Search for the cell housing the specified text and yield its [x, y] center coordinate. 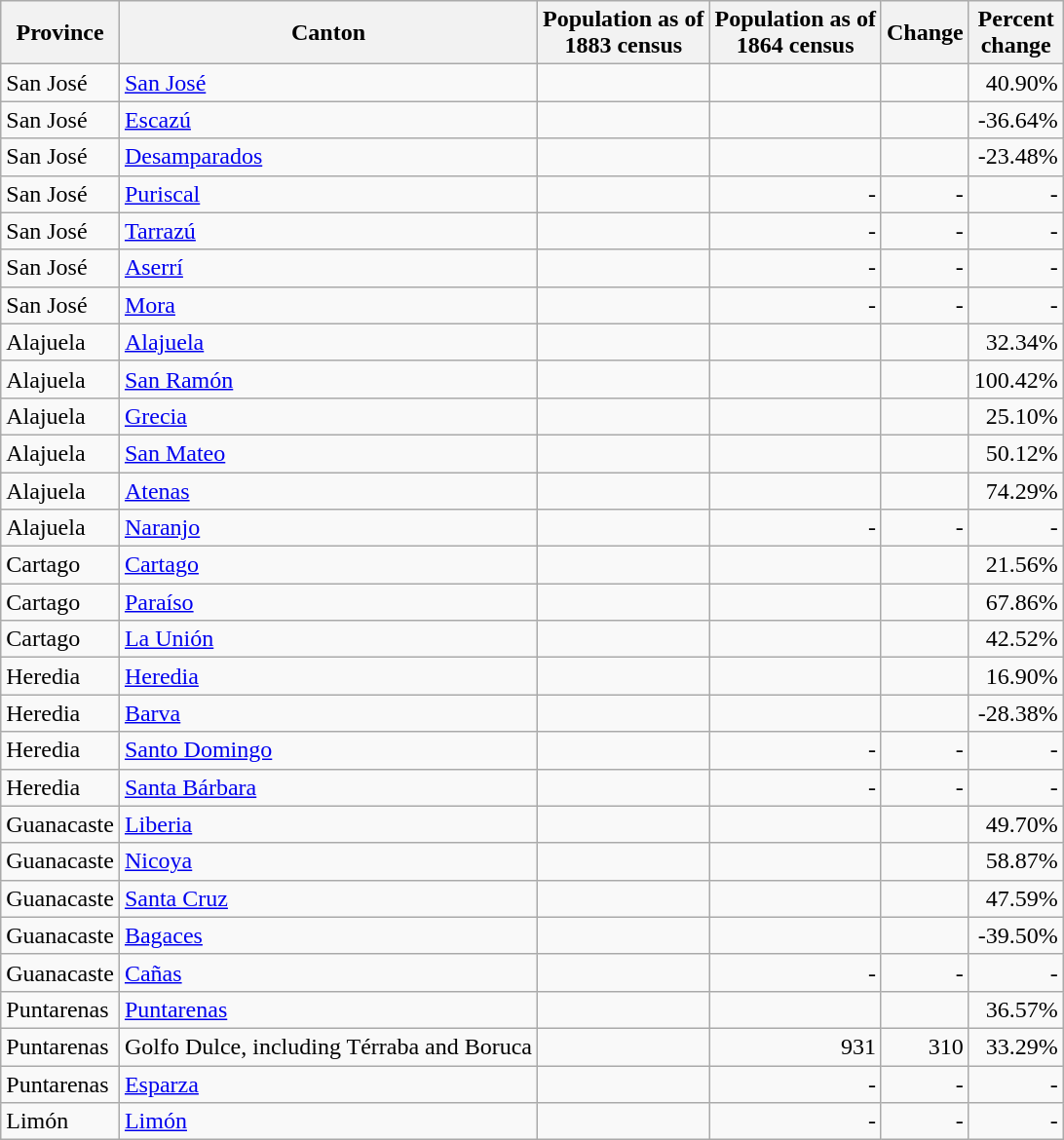
-28.38% [1015, 713]
Percentchange [1015, 33]
33.29% [1015, 1046]
Esparza [327, 1084]
Santo Domingo [327, 750]
Mora [327, 305]
Desamparados [327, 157]
Puriscal [327, 194]
Nicoya [327, 861]
Bagaces [327, 935]
Naranjo [327, 528]
Paraíso [327, 602]
40.90% [1015, 83]
San Ramón [327, 379]
San Mateo [327, 453]
-39.50% [1015, 935]
931 [795, 1046]
Population as of1864 census [795, 33]
Grecia [327, 416]
47.59% [1015, 898]
Tarrazú [327, 231]
74.29% [1015, 490]
La Unión [327, 639]
42.52% [1015, 639]
-23.48% [1015, 157]
Golfo Dulce, including Térraba and Boruca [327, 1046]
25.10% [1015, 416]
Santa Bárbara [327, 787]
Barva [327, 713]
36.57% [1015, 1009]
21.56% [1015, 565]
100.42% [1015, 379]
Atenas [327, 490]
32.34% [1015, 342]
Cañas [327, 972]
Escazú [327, 120]
Santa Cruz [327, 898]
Aserrí [327, 268]
Province [60, 33]
16.90% [1015, 676]
310 [925, 1046]
50.12% [1015, 453]
58.87% [1015, 861]
Liberia [327, 824]
67.86% [1015, 602]
Population as of1883 census [624, 33]
49.70% [1015, 824]
-36.64% [1015, 120]
Change [925, 33]
Canton [327, 33]
